For the text-containing cell, return its midpoint in [X, Y] coordinate format. 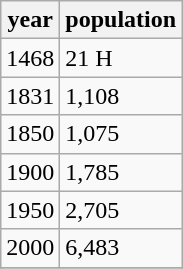
1900 [30, 172]
1950 [30, 210]
1,075 [121, 134]
1831 [30, 96]
1850 [30, 134]
2,705 [121, 210]
2000 [30, 248]
21 H [121, 58]
year [30, 20]
6,483 [121, 248]
population [121, 20]
1468 [30, 58]
1,785 [121, 172]
1,108 [121, 96]
